From the cell containing the given text, extract its center point as [X, Y] coordinate. 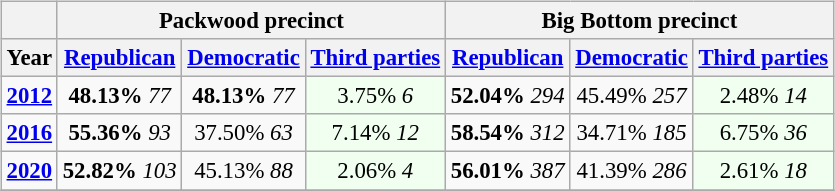
52.04% 294 [507, 96]
2.48% 14 [763, 96]
2.06% 4 [375, 171]
Big Bottom precinct [639, 21]
37.50% 63 [244, 133]
58.54% 312 [507, 133]
56.01% 387 [507, 171]
2.61% 18 [763, 171]
45.49% 257 [632, 96]
41.39% 286 [632, 171]
52.82% 103 [119, 171]
6.75% 36 [763, 133]
2016 [29, 133]
34.71% 185 [632, 133]
55.36% 93 [119, 133]
3.75% 6 [375, 96]
Packwood precinct [251, 21]
2012 [29, 96]
Year [29, 58]
7.14% 12 [375, 133]
45.13% 88 [244, 171]
2020 [29, 171]
